Capture the cell that displays the provided text and extract its (x, y) central coordinate. 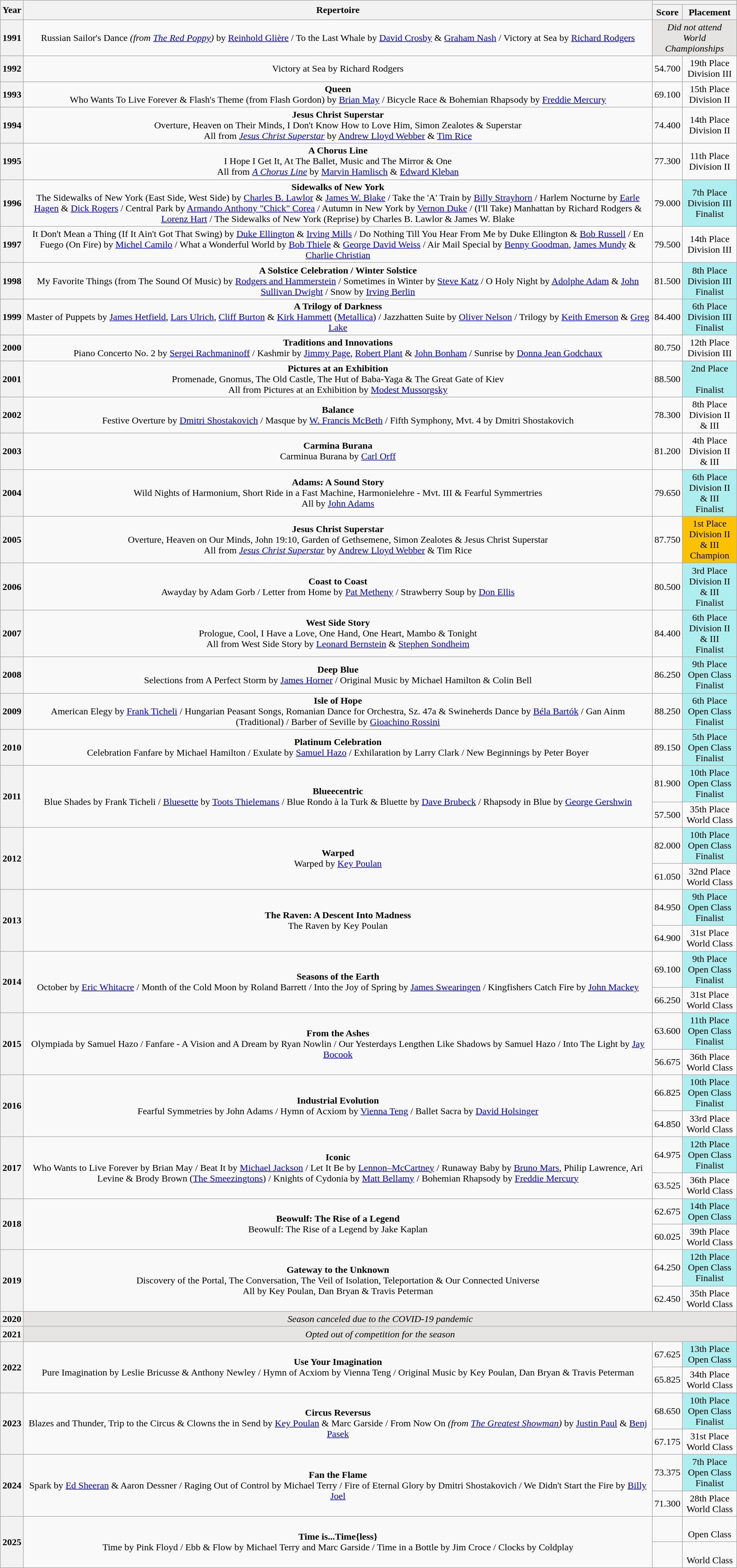
Opted out of competition for the season (380, 1334)
8th PlaceDivision II & III (709, 415)
65.825 (668, 1380)
1999 (12, 317)
4th PlaceDivision II & III (709, 451)
2016 (12, 1106)
2006 (12, 586)
32nd PlaceWorld Class (709, 876)
79.000 (668, 203)
2015 (12, 1044)
12th PlaceDivision III (709, 348)
80.750 (668, 348)
64.250 (668, 1268)
World Class (709, 1555)
33rd PlaceWorld Class (709, 1124)
6th PlaceOpen ClassFinalist (709, 711)
87.750 (668, 540)
Time is...Time{less}Time by Pink Floyd / Ebb & Flow by Michael Terry and Marc Garside / Time in a Bottle by Jim Croce / Clocks by Coldplay (338, 1542)
63.600 (668, 1031)
66.250 (668, 1000)
1994 (12, 125)
80.500 (668, 586)
3rd PlaceDivision II & IIIFinalist (709, 586)
2025 (12, 1542)
2008 (12, 675)
2010 (12, 747)
Platinum CelebrationCelebration Fanfare by Michael Hamilton / Exulate by Samuel Hazo / Exhilaration by Larry Clark / New Beginnings by Peter Boyer (338, 747)
2001 (12, 379)
2019 (12, 1281)
2024 (12, 1485)
79.500 (668, 244)
Placement (709, 12)
1997 (12, 244)
A Chorus LineI Hope I Get It, At The Ballet, Music and The Mirror & OneAll from A Chorus Line by Marvin Hamlisch & Edward Kleban (338, 161)
2003 (12, 451)
14th PlaceDivision III (709, 244)
56.675 (668, 1062)
WarpedWarped by Key Poulan (338, 858)
7th PlaceOpen ClassFinalist (709, 1473)
68.650 (668, 1411)
39th PlaceWorld Class (709, 1237)
2018 (12, 1224)
54.700 (668, 68)
Russian Sailor's Dance (from The Red Poppy) by Reinhold Glière / To the Last Whale by David Crosby & Graham Nash / Victory at Sea by Richard Rodgers (338, 38)
2011 (12, 797)
13th PlaceOpen Class (709, 1354)
14th PlaceDivision II (709, 125)
2013 (12, 920)
57.500 (668, 815)
89.150 (668, 747)
QueenWho Wants To Live Forever & Flash's Theme (from Flash Gordon) by Brian May / Bicycle Race & Bohemian Rhapsody by Freddie Mercury (338, 94)
77.300 (668, 161)
2022 (12, 1367)
Carmina BuranaCarminua Burana by Carl Orff (338, 451)
2nd PlaceFinalist (709, 379)
2005 (12, 540)
5th PlaceOpen ClassFinalist (709, 747)
81.900 (668, 784)
64.975 (668, 1155)
66.825 (668, 1093)
West Side StoryPrologue, Cool, I Have a Love, One Hand, One Heart, Mambo & TonightAll from West Side Story by Leonard Bernstein & Stephen Sondheim (338, 634)
Score (668, 12)
61.050 (668, 876)
67.175 (668, 1442)
2007 (12, 634)
62.450 (668, 1299)
Season canceled due to the COVID-19 pandemic (380, 1319)
67.625 (668, 1354)
79.650 (668, 493)
81.500 (668, 281)
63.525 (668, 1185)
Open Class (709, 1529)
2009 (12, 711)
34th PlaceWorld Class (709, 1380)
81.200 (668, 451)
1996 (12, 203)
2014 (12, 982)
Victory at Sea by Richard Rodgers (338, 68)
BalanceFestive Overture by Dmitri Shostakovich / Masque by W. Francis McBeth / Fifth Symphony, Mvt. 4 by Dmitri Shostakovich (338, 415)
64.850 (668, 1124)
Did not attendWorld Championships (694, 38)
6th PlaceDivision IIIFinalist (709, 317)
19th PlaceDivision III (709, 68)
The Raven: A Descent Into MadnessThe Raven by Key Poulan (338, 920)
1991 (12, 38)
15th PlaceDivision II (709, 94)
1995 (12, 161)
8th PlaceDivision IIIFinalist (709, 281)
74.400 (668, 125)
Repertoire (338, 10)
2004 (12, 493)
Coast to CoastAwayday by Adam Gorb / Letter from Home by Pat Metheny / Strawberry Soup by Don Ellis (338, 586)
2021 (12, 1334)
Adams: A Sound StoryWild Nights of Harmonium, Short Ride in a Fast Machine, Harmonielehre - Mvt. III & Fearful SymmertriesAll by John Adams (338, 493)
7th PlaceDivision IIIFinalist (709, 203)
2000 (12, 348)
86.250 (668, 675)
Deep BlueSelections from A Perfect Storm by James Horner / Original Music by Michael Hamilton & Colin Bell (338, 675)
1993 (12, 94)
28th PlaceWorld Class (709, 1503)
73.375 (668, 1473)
14th PlaceOpen Class (709, 1211)
1st PlaceDivision II & IIIChampion (709, 540)
2020 (12, 1319)
84.950 (668, 907)
62.675 (668, 1211)
11th PlaceOpen ClassFinalist (709, 1031)
Year (12, 10)
71.300 (668, 1503)
78.300 (668, 415)
Industrial EvolutionFearful Symmetries by John Adams / Hymn of Acxiom by Vienna Teng / Ballet Sacra by David Holsinger (338, 1106)
82.000 (668, 845)
88.500 (668, 379)
1998 (12, 281)
11th PlaceDivision II (709, 161)
88.250 (668, 711)
64.900 (668, 938)
2012 (12, 858)
2017 (12, 1167)
2023 (12, 1423)
Beowulf: The Rise of a LegendBeowulf: The Rise of a Legend by Jake Kaplan (338, 1224)
60.025 (668, 1237)
1992 (12, 68)
2002 (12, 415)
